Find where the given text appears and provide that cell's center as (X, Y) coordinate. 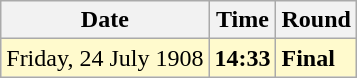
Time (242, 20)
Round (316, 20)
Friday, 24 July 1908 (105, 58)
Final (316, 58)
Date (105, 20)
14:33 (242, 58)
